Pinpoint the cell where the given text exists, returning its [X, Y] midpoint coordinate. 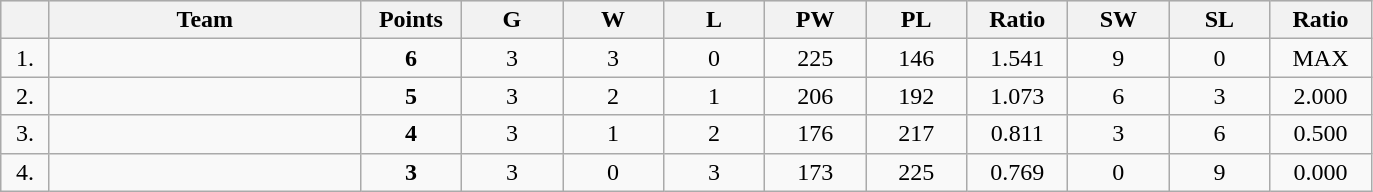
4 [410, 134]
0.769 [1018, 172]
MAX [1320, 58]
Points [410, 20]
1.541 [1018, 58]
2. [26, 96]
4. [26, 172]
SL [1220, 20]
0.500 [1320, 134]
Team [204, 20]
192 [916, 96]
0.811 [1018, 134]
2.000 [1320, 96]
3. [26, 134]
0.000 [1320, 172]
146 [916, 58]
173 [816, 172]
176 [816, 134]
5 [410, 96]
SW [1118, 20]
217 [916, 134]
1.073 [1018, 96]
W [612, 20]
PW [816, 20]
206 [816, 96]
1. [26, 58]
L [714, 20]
PL [916, 20]
G [512, 20]
